Pinpoint the cell where the given text exists, returning its [x, y] midpoint coordinate. 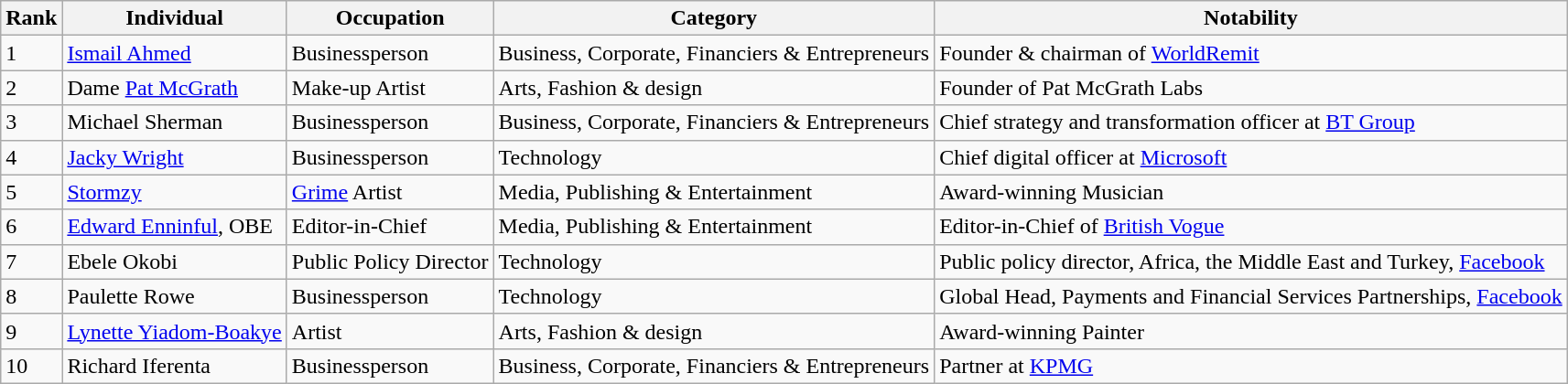
Chief digital officer at Microsoft [1251, 157]
Ismail Ahmed [174, 53]
Artist [390, 331]
3 [31, 123]
Global Head, Payments and Financial Services Partnerships, Facebook [1251, 296]
Jacky Wright [174, 157]
Richard Iferenta [174, 366]
4 [31, 157]
5 [31, 192]
Make-up Artist [390, 88]
Edward Enninful, OBE [174, 227]
Lynette Yiadom-Boakye [174, 331]
Founder of Pat McGrath Labs [1251, 88]
8 [31, 296]
Partner at KPMG [1251, 366]
Stormzy [174, 192]
Public policy director, Africa, the Middle East and Turkey, Facebook [1251, 261]
9 [31, 331]
Occupation [390, 18]
Individual [174, 18]
Ebele Okobi [174, 261]
Founder & chairman of WorldRemit [1251, 53]
Notability [1251, 18]
Chief strategy and transformation officer at BT Group [1251, 123]
Award-winning Painter [1251, 331]
Editor-in-Chief of British Vogue [1251, 227]
Editor-in-Chief [390, 227]
Award-winning Musician [1251, 192]
7 [31, 261]
1 [31, 53]
Dame Pat McGrath [174, 88]
10 [31, 366]
Rank [31, 18]
2 [31, 88]
Category [714, 18]
Public Policy Director [390, 261]
6 [31, 227]
Grime Artist [390, 192]
Michael Sherman [174, 123]
Paulette Rowe [174, 296]
